Scan for the cell matching the given text and deliver its (X, Y) coordinate at center. 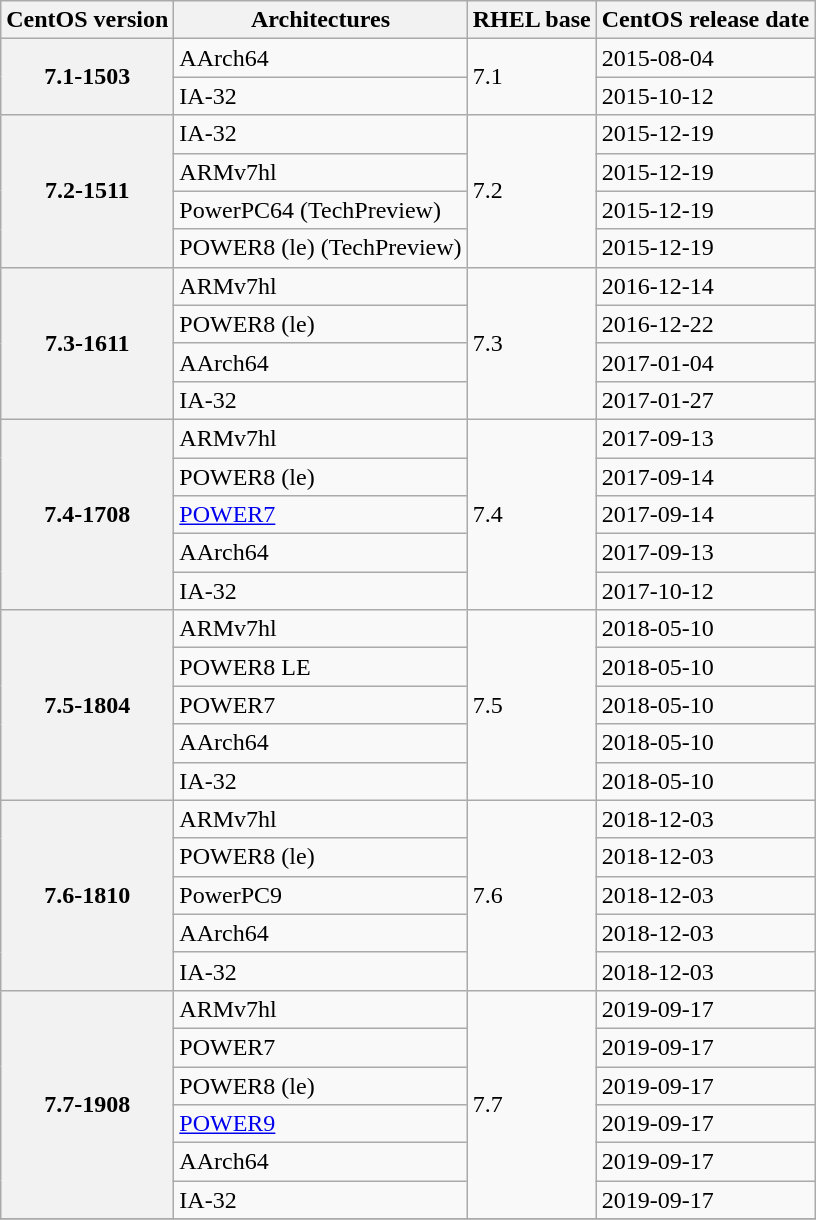
CentOS version (88, 20)
POWER9 (320, 1124)
2017-01-27 (706, 400)
7.2-1511 (88, 191)
POWER8 LE (320, 667)
2016-12-22 (706, 324)
2016-12-14 (706, 286)
7.3-1611 (88, 343)
7.1 (532, 77)
7.1-1503 (88, 77)
CentOS release date (706, 20)
7.6 (532, 895)
7.2 (532, 191)
7.4-1708 (88, 514)
7.7 (532, 1104)
PowerPC9 (320, 895)
2017-01-04 (706, 362)
Architectures (320, 20)
7.4 (532, 514)
2017-10-12 (706, 591)
PowerPC64 (TechPreview) (320, 210)
7.5-1804 (88, 705)
7.7-1908 (88, 1104)
7.6-1810 (88, 895)
RHEL base (532, 20)
7.5 (532, 705)
2015-10-12 (706, 96)
2015-08-04 (706, 58)
7.3 (532, 343)
POWER8 (le) (TechPreview) (320, 248)
